From the cell containing the given text, extract its center point as (x, y) coordinate. 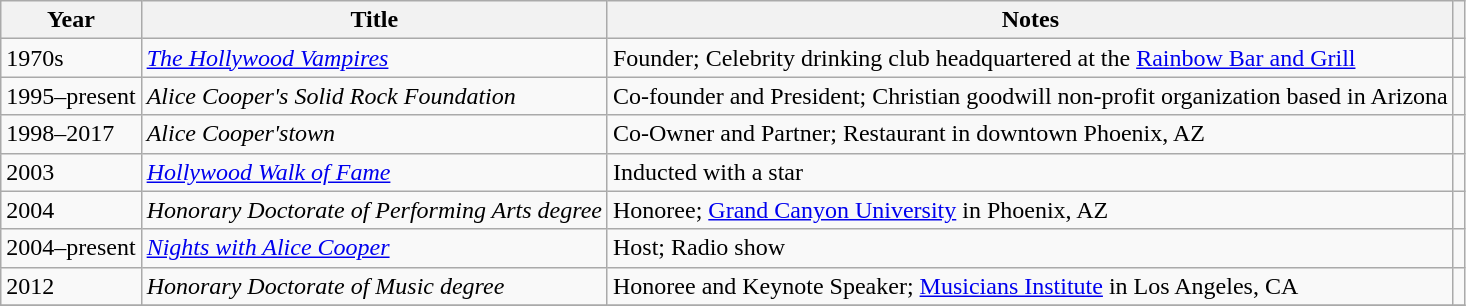
1995–present (71, 96)
2004 (71, 210)
The Hollywood Vampires (374, 58)
Nights with Alice Cooper (374, 248)
Co-founder and President; Christian goodwill non-profit organization based in Arizona (1030, 96)
Inducted with a star (1030, 172)
2012 (71, 286)
2003 (71, 172)
Honoree and Keynote Speaker; Musicians Institute in Los Angeles, CA (1030, 286)
1998–2017 (71, 134)
Honorary Doctorate of Performing Arts degree (374, 210)
Alice Cooper'stown (374, 134)
Title (374, 20)
Founder; Celebrity drinking club headquartered at the Rainbow Bar and Grill (1030, 58)
1970s (71, 58)
Honorary Doctorate of Music degree (374, 286)
2004–present (71, 248)
Hollywood Walk of Fame (374, 172)
Host; Radio show (1030, 248)
Co-Owner and Partner; Restaurant in downtown Phoenix, AZ (1030, 134)
Notes (1030, 20)
Year (71, 20)
Alice Cooper's Solid Rock Foundation (374, 96)
Honoree; Grand Canyon University in Phoenix, AZ (1030, 210)
